Find where the given text appears and provide that cell's center as [X, Y] coordinate. 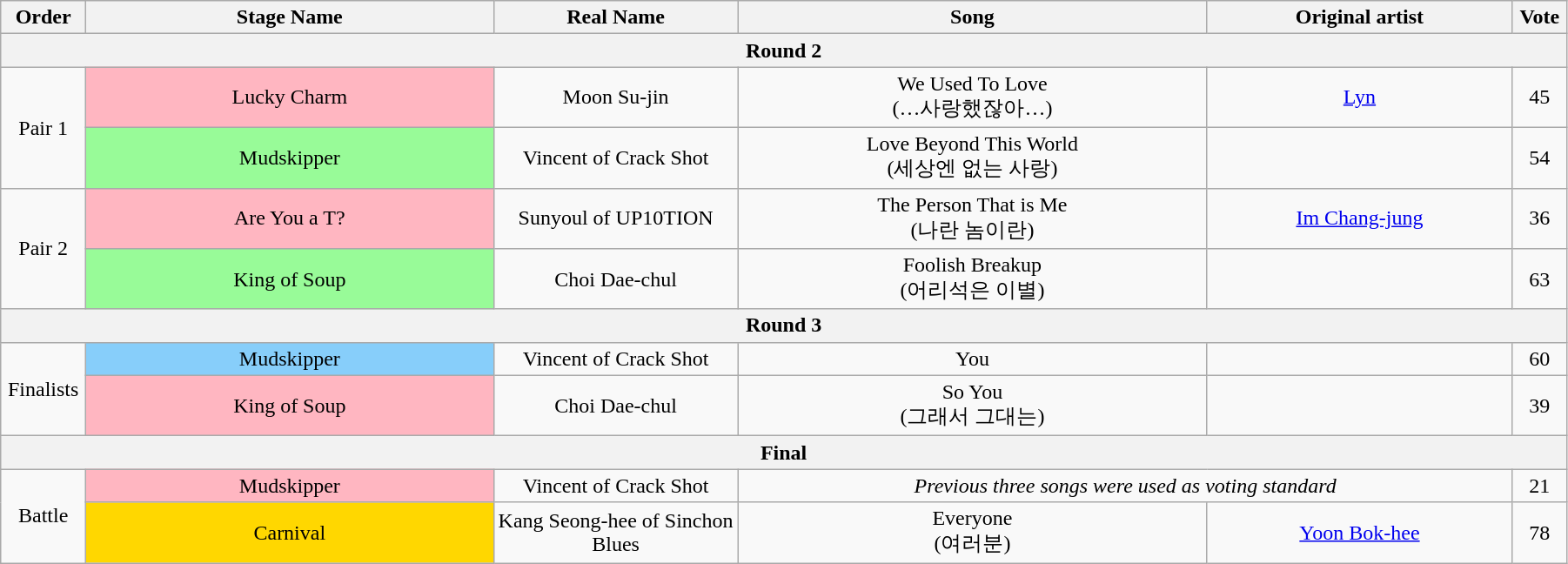
So You(그래서 그대는) [973, 406]
Vote [1539, 17]
Carnival [290, 533]
Round 3 [784, 326]
Real Name [616, 17]
Yoon Bok-hee [1359, 533]
78 [1539, 533]
Im Chang-jung [1359, 218]
Are You a T? [290, 218]
45 [1539, 97]
Foolish Breakup(어리석은 이별) [973, 279]
54 [1539, 158]
We Used To Love(…사랑했잖아…) [973, 97]
Lucky Charm [290, 97]
Moon Su-jin [616, 97]
Round 2 [784, 50]
39 [1539, 406]
You [973, 359]
Previous three songs were used as voting standard [1125, 486]
Final [784, 453]
Finalists [44, 389]
60 [1539, 359]
36 [1539, 218]
Love Beyond This World(세상엔 없는 사랑) [973, 158]
The Person That is Me(나란 놈이란) [973, 218]
21 [1539, 486]
Sunyoul of UP10TION [616, 218]
Pair 2 [44, 249]
Song [973, 17]
Everyone(여러분) [973, 533]
Pair 1 [44, 127]
Kang Seong-hee of Sinchon Blues [616, 533]
Original artist [1359, 17]
Order [44, 17]
Stage Name [290, 17]
Battle [44, 516]
63 [1539, 279]
Lyn [1359, 97]
